Pinpoint the cell where the given text exists, returning its [X, Y] midpoint coordinate. 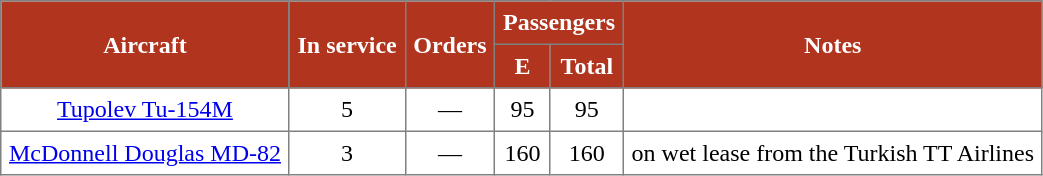
In service [347, 44]
Orders [450, 44]
McDonnell Douglas MD-82 [145, 153]
on wet lease from the Turkish TT Airlines [832, 153]
Total [586, 66]
Aircraft [145, 44]
3 [347, 153]
Tupolev Tu-154M [145, 110]
Notes [832, 44]
5 [347, 110]
E [523, 66]
Passengers [559, 23]
